Return (X, Y) of the center of cell containing provided text 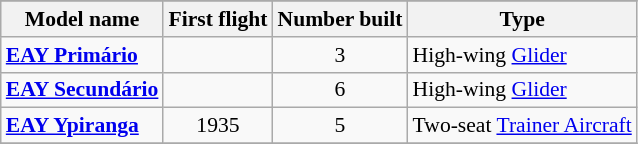
5 (340, 126)
1935 (218, 126)
Model name (82, 19)
First flight (218, 19)
6 (340, 90)
Number built (340, 19)
Two-seat Trainer Aircraft (522, 126)
Type (522, 19)
EAY Secundário (82, 90)
EAY Primário (82, 55)
3 (340, 55)
EAY Ypiranga (82, 126)
